Scan for the cell matching the given text and deliver its [x, y] coordinate at center. 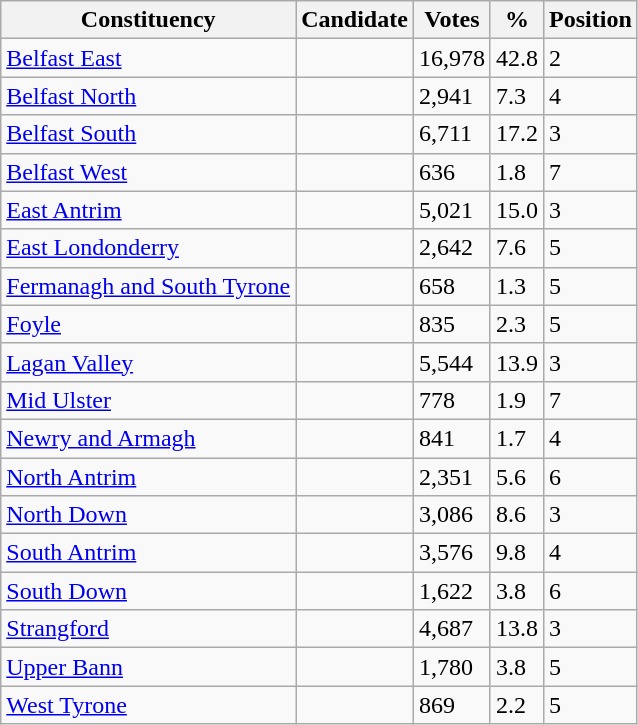
9.8 [516, 553]
17.2 [516, 134]
Fermanagh and South Tyrone [148, 286]
869 [452, 705]
North Down [148, 515]
6,711 [452, 134]
13.8 [516, 629]
South Down [148, 591]
42.8 [516, 58]
13.9 [516, 362]
8.6 [516, 515]
5.6 [516, 477]
1.7 [516, 438]
1.3 [516, 286]
2.2 [516, 705]
West Tyrone [148, 705]
5,544 [452, 362]
2.3 [516, 324]
South Antrim [148, 553]
Candidate [355, 20]
15.0 [516, 210]
Strangford [148, 629]
4,687 [452, 629]
Lagan Valley [148, 362]
835 [452, 324]
658 [452, 286]
East Londonderry [148, 248]
Belfast West [148, 172]
778 [452, 400]
Votes [452, 20]
Upper Bann [148, 667]
2,351 [452, 477]
841 [452, 438]
7.6 [516, 248]
2,642 [452, 248]
7.3 [516, 96]
Foyle [148, 324]
Belfast South [148, 134]
Constituency [148, 20]
16,978 [452, 58]
636 [452, 172]
North Antrim [148, 477]
% [516, 20]
Position [591, 20]
Belfast North [148, 96]
East Antrim [148, 210]
Newry and Armagh [148, 438]
5,021 [452, 210]
3,576 [452, 553]
2 [591, 58]
1.8 [516, 172]
3,086 [452, 515]
1.9 [516, 400]
2,941 [452, 96]
1,780 [452, 667]
Mid Ulster [148, 400]
1,622 [452, 591]
Belfast East [148, 58]
